Locate the cell with the specified text and output its [X, Y] center coordinate. 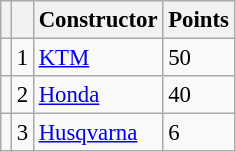
Husqvarna [98, 133]
Honda [98, 95]
3 [22, 133]
50 [198, 58]
6 [198, 133]
2 [22, 95]
Constructor [98, 20]
40 [198, 95]
1 [22, 58]
KTM [98, 58]
Points [198, 20]
